Provide the (x, y) coordinate of the cell's center where the given text is located.  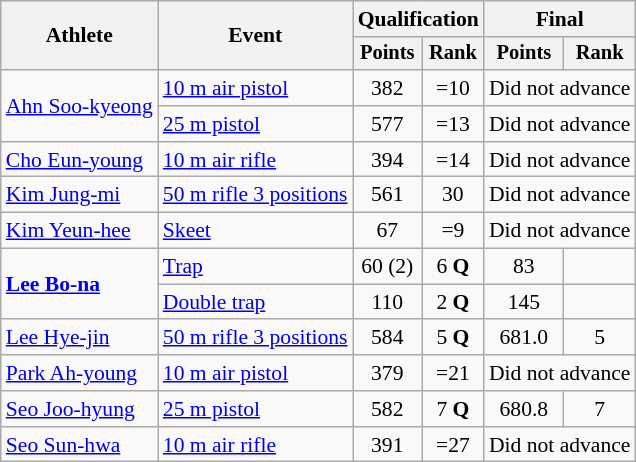
110 (388, 302)
382 (388, 88)
5 Q (453, 338)
561 (388, 195)
5 (600, 338)
2 Q (453, 302)
30 (453, 195)
Skeet (256, 231)
582 (388, 409)
=21 (453, 373)
145 (524, 302)
7 Q (453, 409)
394 (388, 160)
=13 (453, 124)
=14 (453, 160)
379 (388, 373)
Double trap (256, 302)
=10 (453, 88)
60 (2) (388, 267)
Event (256, 36)
Trap (256, 267)
7 (600, 409)
Kim Jung-mi (80, 195)
577 (388, 124)
Final (560, 19)
=9 (453, 231)
6 Q (453, 267)
Athlete (80, 36)
10 m air rifle (256, 160)
680.8 (524, 409)
Park Ah-young (80, 373)
Lee Hye-jin (80, 338)
681.0 (524, 338)
Cho Eun-young (80, 160)
Lee Bo-na (80, 284)
Qualification (418, 19)
Kim Yeun-hee (80, 231)
67 (388, 231)
584 (388, 338)
Seo Joo-hyung (80, 409)
83 (524, 267)
Ahn Soo-kyeong (80, 106)
